Return the (x, y) coordinate for the center point of the cell that contains the specified text.  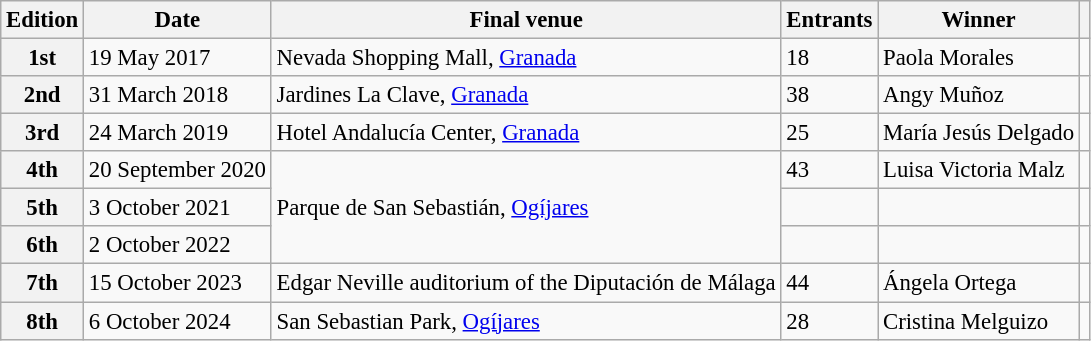
6th (42, 245)
Cristina Melguizo (979, 321)
19 May 2017 (178, 58)
Winner (979, 20)
7th (42, 283)
5th (42, 208)
Edition (42, 20)
Final venue (526, 20)
25 (830, 133)
Date (178, 20)
8th (42, 321)
Edgar Neville auditorium of the Diputación de Málaga (526, 283)
24 March 2019 (178, 133)
Nevada Shopping Mall, Granada (526, 58)
31 March 2018 (178, 95)
3rd (42, 133)
Luisa Victoria Malz (979, 170)
María Jesús Delgado (979, 133)
Entrants (830, 20)
44 (830, 283)
38 (830, 95)
2nd (42, 95)
18 (830, 58)
2 October 2022 (178, 245)
4th (42, 170)
15 October 2023 (178, 283)
Ángela Ortega (979, 283)
San Sebastian Park, Ogíjares (526, 321)
3 October 2021 (178, 208)
6 October 2024 (178, 321)
20 September 2020 (178, 170)
Paola Morales (979, 58)
Parque de San Sebastián, Ogíjares (526, 208)
Hotel Andalucía Center, Granada (526, 133)
1st (42, 58)
28 (830, 321)
Angy Muñoz (979, 95)
Jardines La Clave, Granada (526, 95)
43 (830, 170)
